Determine the (X, Y) coordinate at the center of the cell enclosing the given text.  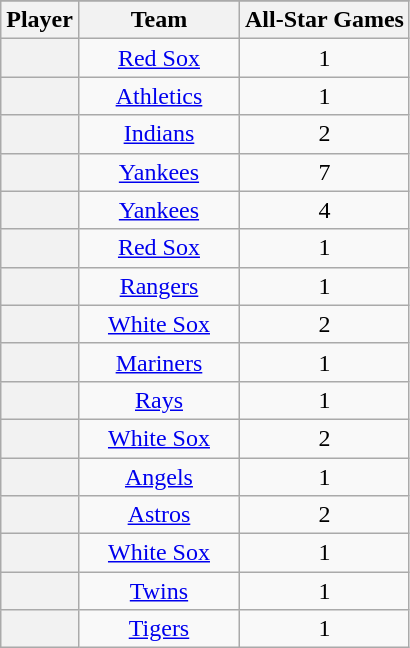
7 (325, 172)
Rangers (158, 286)
Astros (158, 515)
4 (325, 210)
Tigers (158, 629)
Team (158, 20)
Mariners (158, 362)
All-Star Games (325, 20)
Rays (158, 400)
Athletics (158, 96)
Player (40, 20)
Indians (158, 134)
Twins (158, 591)
Angels (158, 477)
